Scan for the cell matching the given text and deliver its (X, Y) coordinate at center. 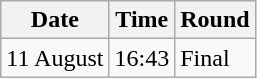
16:43 (142, 58)
Final (215, 58)
Round (215, 20)
Time (142, 20)
11 August (55, 58)
Date (55, 20)
